Provide the (x, y) coordinate of the cell's center where the given text is located.  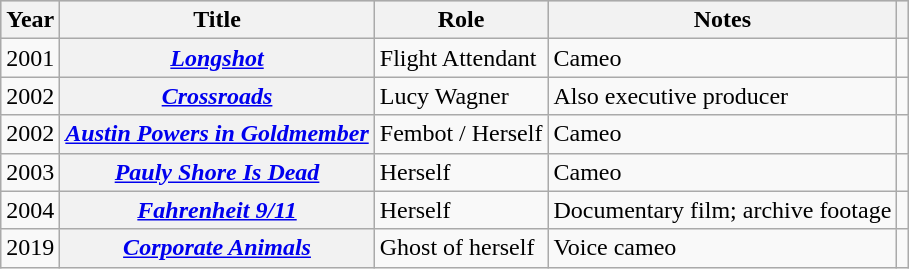
Year (30, 20)
Title (217, 20)
Ghost of herself (461, 248)
2003 (30, 172)
2001 (30, 58)
Crossroads (217, 96)
Austin Powers in Goldmember (217, 134)
Also executive producer (722, 96)
2019 (30, 248)
Flight Attendant (461, 58)
Role (461, 20)
Voice cameo (722, 248)
Longshot (217, 58)
Corporate Animals (217, 248)
Fembot / Herself (461, 134)
Documentary film; archive footage (722, 210)
2004 (30, 210)
Fahrenheit 9/11 (217, 210)
Lucy Wagner (461, 96)
Pauly Shore Is Dead (217, 172)
Notes (722, 20)
